Determine the (x, y) coordinate at the center of the cell enclosing the given text.  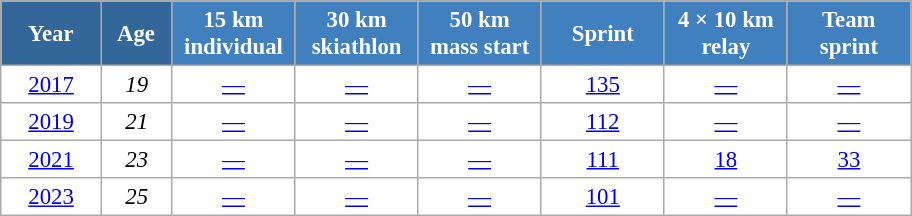
2021 (52, 160)
33 (848, 160)
Age (136, 34)
135 (602, 85)
2017 (52, 85)
Sprint (602, 34)
50 km mass start (480, 34)
111 (602, 160)
19 (136, 85)
112 (602, 122)
Year (52, 34)
15 km individual (234, 34)
30 km skiathlon (356, 34)
101 (602, 197)
4 × 10 km relay (726, 34)
Team sprint (848, 34)
2019 (52, 122)
2023 (52, 197)
23 (136, 160)
18 (726, 160)
21 (136, 122)
25 (136, 197)
